Search for the cell housing the specified text and yield its (x, y) center coordinate. 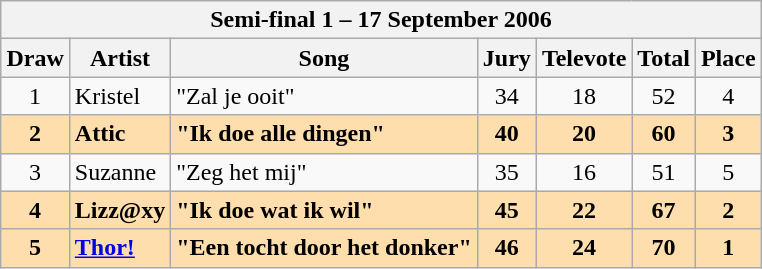
"Een tocht door het donker" (324, 248)
Place (728, 58)
45 (506, 210)
20 (584, 134)
51 (664, 172)
Song (324, 58)
"Zeg het mij" (324, 172)
60 (664, 134)
18 (584, 96)
Kristel (120, 96)
67 (664, 210)
Televote (584, 58)
Thor! (120, 248)
Artist (120, 58)
Lizz@xy (120, 210)
70 (664, 248)
"Zal je ooit" (324, 96)
46 (506, 248)
Jury (506, 58)
Total (664, 58)
35 (506, 172)
"Ik doe alle dingen" (324, 134)
22 (584, 210)
52 (664, 96)
16 (584, 172)
Semi-final 1 – 17 September 2006 (381, 20)
34 (506, 96)
"Ik doe wat ik wil" (324, 210)
Draw (35, 58)
Suzanne (120, 172)
Attic (120, 134)
40 (506, 134)
24 (584, 248)
